Pinpoint the cell where the given text exists, returning its (X, Y) midpoint coordinate. 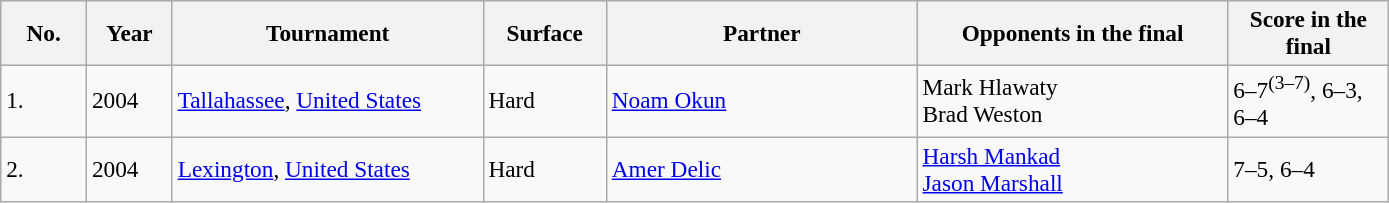
Score in the final (1308, 32)
Tallahassee, United States (328, 100)
Mark Hlawaty Brad Weston (1072, 100)
Noam Okun (762, 100)
Lexington, United States (328, 168)
Year (130, 32)
Amer Delic (762, 168)
2. (44, 168)
Harsh Mankad Jason Marshall (1072, 168)
No. (44, 32)
Tournament (328, 32)
Opponents in the final (1072, 32)
Surface (544, 32)
7–5, 6–4 (1308, 168)
6–7(3–7), 6–3, 6–4 (1308, 100)
Partner (762, 32)
1. (44, 100)
